Pinpoint the cell where the given text exists, returning its (X, Y) midpoint coordinate. 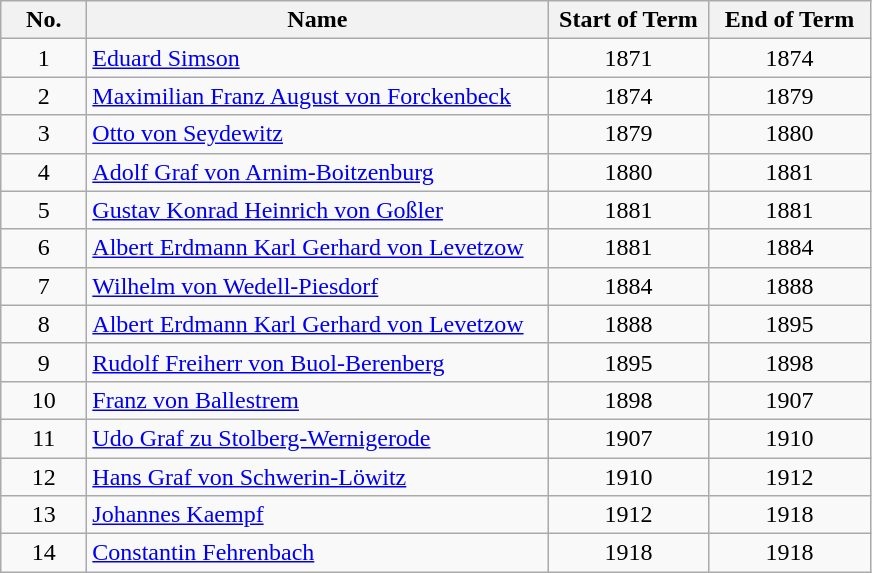
14 (44, 553)
12 (44, 477)
7 (44, 286)
Gustav Konrad Heinrich von Goßler (318, 210)
1 (44, 58)
13 (44, 515)
Adolf Graf von Arnim-Boitzenburg (318, 172)
Rudolf Freiherr von Buol-Berenberg (318, 362)
Wilhelm von Wedell-Piesdorf (318, 286)
Eduard Simson (318, 58)
End of Term (790, 20)
9 (44, 362)
Otto von Seydewitz (318, 134)
Franz von Ballestrem (318, 400)
1871 (628, 58)
Constantin Fehrenbach (318, 553)
Maximilian Franz August von Forckenbeck (318, 96)
No. (44, 20)
8 (44, 324)
Hans Graf von Schwerin-Löwitz (318, 477)
10 (44, 400)
Udo Graf zu Stolberg-Wernigerode (318, 438)
5 (44, 210)
6 (44, 248)
11 (44, 438)
Start of Term (628, 20)
2 (44, 96)
3 (44, 134)
4 (44, 172)
Johannes Kaempf (318, 515)
Name (318, 20)
